For the text-containing cell, return its midpoint in (x, y) coordinate format. 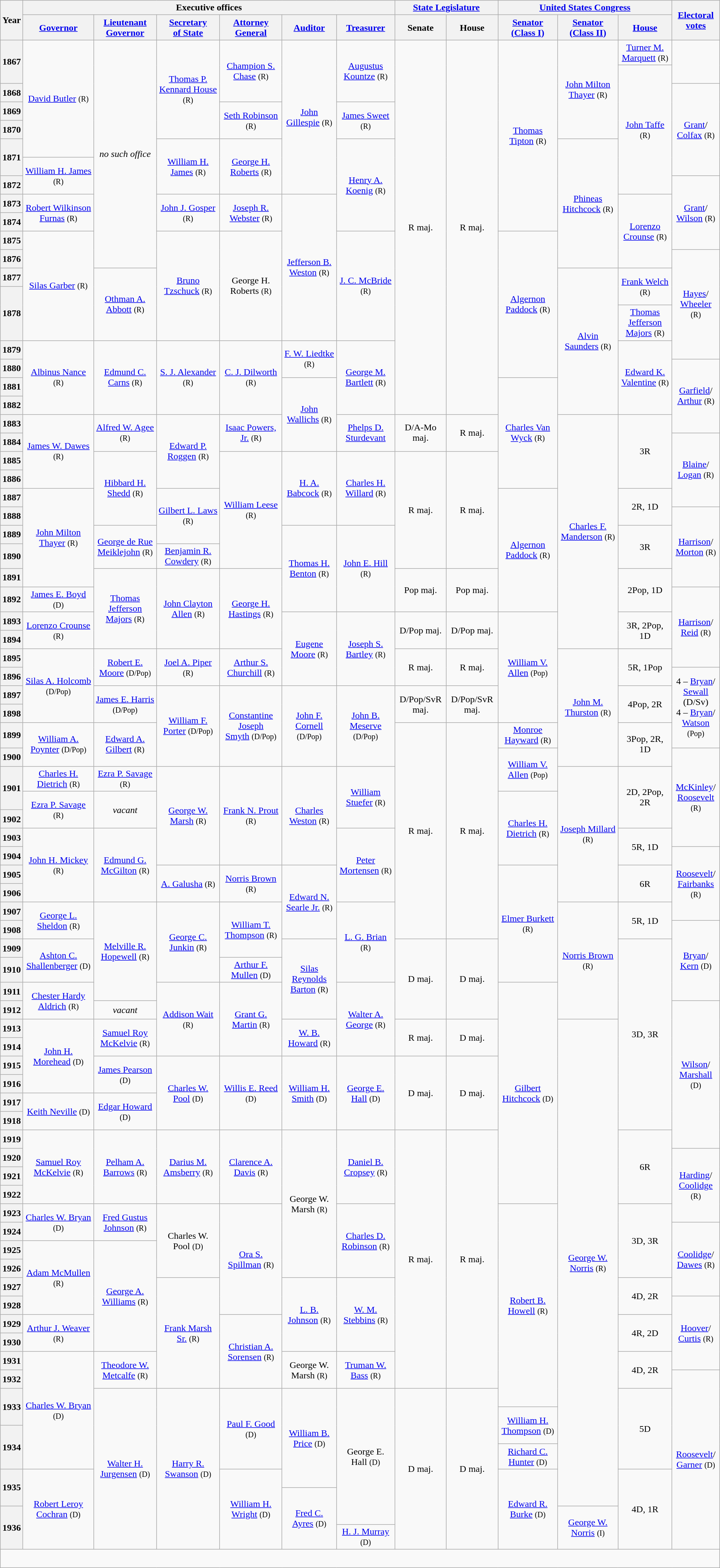
James E. Boyd (D) (58, 599)
Alvin Saunders (R) (588, 341)
Arthur S. Churchill (R) (251, 667)
1906 (12, 893)
5D (645, 1428)
Adam McMullen (R) (58, 1278)
William T. Thompson (R) (251, 930)
1912 (12, 1010)
William H. Wright (D) (251, 1509)
Charles Van Wyck (R) (528, 433)
Elmer Burkett (R) (528, 924)
Thomas Tipton (R) (528, 135)
Harrison/ Reid (R) (696, 627)
Darius M. Amsberry (R) (188, 1167)
1893 (12, 621)
1909 (12, 948)
1911 (12, 991)
1871 (12, 157)
Edward N. Searle Jr. (R) (309, 902)
Wilson/Marshall (D) (696, 1075)
Coolidge/Dawes (R) (696, 1259)
F. W. Liedtke (R) (309, 359)
George M. Bartlett (R) (366, 377)
Harry R. Swanson (D) (188, 1469)
1889 (12, 534)
Joseph S. Bartley (R) (366, 649)
1927 (12, 1287)
1933 (12, 1407)
1924 (12, 1231)
Jefferson B. Weston (R) (309, 267)
Bryan/Kern (D) (696, 961)
Ashton C. Shallenberger (D) (58, 961)
Monroe Hayward (R) (528, 735)
George W. Norris (I) (588, 1528)
1895 (12, 658)
Year (12, 20)
1925 (12, 1250)
Frank Welch (R) (645, 287)
Daniel B. Cropsey (R) (366, 1167)
Addison Wait (R) (188, 1019)
Auditor (309, 28)
William H. Thompson (D) (528, 1425)
Charles Weston (R) (309, 815)
Edward K.Valentine (R) (645, 377)
1903 (12, 837)
1869 (12, 111)
Silas Garber (R) (58, 286)
1922 (12, 1195)
William Leese (R) (251, 510)
Arthur F. Mullen (D) (251, 970)
Edmund C. Carns (R) (125, 377)
S. J. Alexander (R) (188, 377)
Joseph Millard (R) (588, 834)
John E. Hill (R) (366, 568)
L. G. Brian (R) (366, 942)
Fred Gustus Johnson (R) (125, 1222)
James Pearson (D) (125, 1075)
2D, 2Pop, 2R (645, 797)
5R, 1Pop (645, 667)
4Pop, 2R (645, 704)
John Gillespie (R) (309, 117)
Arthur J. Weaver (R) (58, 1333)
Edgar Howard (D) (125, 1111)
1910 (12, 970)
Garfield/Arthur (R) (696, 396)
3R, 2Pop, 1D (645, 630)
1913 (12, 1028)
D/A-Mo maj. (420, 433)
1898 (12, 713)
John J. Gosper (R) (188, 213)
Grant/Colfax (R) (696, 130)
1873 (12, 203)
1899 (12, 735)
Senator(Class II) (588, 28)
1907 (12, 911)
1914 (12, 1047)
4R, 2D (645, 1333)
Edmund G. McGilton (R) (125, 865)
Robert Wilkinson Furnas (R) (58, 213)
1908 (12, 930)
1929 (12, 1324)
1935 (12, 1487)
Christian A. Sorensen (R) (251, 1351)
Frank Marsh Sr. (R) (188, 1333)
Pelham A. Barrows (R) (125, 1167)
Charles H. Willard (R) (366, 488)
1934 (12, 1447)
1880 (12, 368)
George H. Hastings (R) (251, 608)
1928 (12, 1305)
Ora S. Spillman (R) (251, 1259)
Walter H. Jurgensen (D) (125, 1469)
John H. Mickey (R) (58, 865)
Paul F. Good (D) (251, 1428)
W. M. Stebbins (R) (366, 1315)
1918 (12, 1121)
Eugene Moore (R) (309, 649)
1900 (12, 757)
Grant/Wilson (R) (696, 213)
1904 (12, 856)
Robert E. Moore (D/Pop) (125, 667)
Phelps D.Sturdevant (366, 433)
John F. Cornell (D/Pop) (309, 726)
1920 (12, 1158)
George W. Norris (R) (588, 1262)
LieutenantGovernor (125, 28)
C. J. Dilworth (R) (251, 377)
1877 (12, 277)
1884 (12, 442)
A. Galusha (R) (188, 883)
1890 (12, 556)
1875 (12, 240)
McKinley/Roosevelt (R) (696, 797)
Joseph R. Webster (R) (251, 213)
4D, 1R (645, 1509)
George C. Junkin (R) (188, 942)
1891 (12, 578)
Peter Mortensen (R) (366, 865)
Henry A. Koenig (R) (366, 185)
Bruno Tzschuck (R) (188, 286)
J. C. McBride (R) (366, 286)
Hoover/Curtis (R) (696, 1333)
1881 (12, 387)
Benjamin R. Cowdery (R) (188, 556)
1936 (12, 1528)
1894 (12, 640)
1870 (12, 130)
1919 (12, 1139)
Fred C. Ayres (D) (309, 1518)
Harding/Coolidge (R) (696, 1185)
Senate (420, 28)
Treasurer (366, 28)
1885 (12, 460)
George L. Sheldon (R) (58, 920)
AttorneyGeneral (251, 28)
1931 (12, 1361)
Charles D. Robinson (R) (366, 1241)
1917 (12, 1102)
1878 (12, 313)
Edward A. Gilbert (R) (125, 745)
George de RueMeiklejohn (R) (125, 547)
Theodore W. Metcalfe (R) (125, 1370)
Thomas P. Kennard House (R) (188, 89)
Isaac Powers, Jr. (R) (251, 433)
1879 (12, 350)
Governor (58, 28)
1868 (12, 93)
Alfred W. Agee (R) (125, 433)
William B. Price (D) (309, 1438)
John M. Thurston (R) (588, 708)
1867 (12, 62)
Executive offices (209, 8)
Edward P. Roggen (R) (188, 451)
Hibbard H. Shedd (R) (125, 488)
William A. Poynter (D/Pop) (58, 745)
1886 (12, 479)
3Pop, 2R, 1D (645, 745)
Clarence A. Davis (R) (251, 1167)
William Stuefer (R) (366, 797)
Othman A. Abbott (R) (125, 304)
Robert B. Howell (R) (528, 1305)
State Legislature (446, 8)
1896 (12, 677)
William H. Smith (D) (309, 1093)
Harrison/Morton (R) (696, 547)
James Sweet (R) (366, 120)
James W. Dawes (R) (58, 451)
Gilbert Hitchcock (D) (528, 1093)
John Clayton Allen (R) (188, 608)
Albinus Nance (R) (58, 377)
2R, 1D (645, 507)
Roosevelt/Garner (D) (696, 1460)
1905 (12, 874)
1887 (12, 497)
John Taffe (R) (645, 130)
1888 (12, 516)
1874 (12, 222)
Willis E. Reed (D) (251, 1093)
Champion S. Chase (R) (251, 71)
Walter A. George (R) (366, 1019)
Joel A. Piper (R) (188, 667)
John B. Meserve (D/Pop) (366, 726)
1902 (12, 819)
Turner M. Marquett (R) (645, 52)
Roosevelt/Fairbanks (R) (696, 883)
4 – Bryan/Sewall (D/Sv) 4 – Bryan/Watson (Pop) (696, 708)
L. B. Johnson (R) (309, 1315)
Truman W. Bass (R) (366, 1370)
1882 (12, 405)
Thomas H. Benton (R) (309, 568)
John Wallichs (R) (309, 414)
1923 (12, 1213)
1883 (12, 423)
United States Congress (585, 8)
2Pop, 1D (645, 590)
1901 (12, 788)
Constantine JosephSmyth (D/Pop) (251, 726)
Frank N. Prout (R) (251, 815)
Richard C. Hunter (D) (528, 1456)
1926 (12, 1268)
George A. Williams (R) (125, 1296)
no such office (125, 154)
1872 (12, 185)
1916 (12, 1084)
Melville R. Hopewell (R) (125, 951)
Silas ReynoldsBarton (R) (309, 979)
Silas A. Holcomb (D/Pop) (58, 686)
1921 (12, 1176)
1892 (12, 599)
1915 (12, 1065)
Keith Neville (D) (58, 1111)
David Butler (R) (58, 98)
1932 (12, 1379)
Secretaryof State (188, 28)
Electoralvotes (696, 20)
1897 (12, 695)
Chester Hardy Aldrich (R) (58, 1001)
Blaine/Logan (R) (696, 470)
James E. Harris (D/Pop) (125, 704)
Charles F. Manderson (R) (588, 532)
Gilbert L. Laws (R) (188, 516)
Augustus Kountze (R) (366, 71)
1930 (12, 1342)
W. B. Howard (R) (309, 1038)
Edward R. Burke (D) (528, 1509)
William F. Porter (D/Pop) (188, 726)
Grant G. Martin (R) (251, 1019)
1876 (12, 259)
Senator(Class I) (528, 28)
Robert Leroy Cochran (D) (58, 1509)
H. J. Murray (D) (366, 1537)
Hayes/Wheeler (R) (696, 304)
H. A. Babcock (R) (309, 488)
Seth Robinson (R) (251, 120)
John H. Morehead (D) (58, 1056)
Phineas Hitchcock (R) (588, 203)
